Scan for the cell matching the given text and deliver its [x, y] coordinate at center. 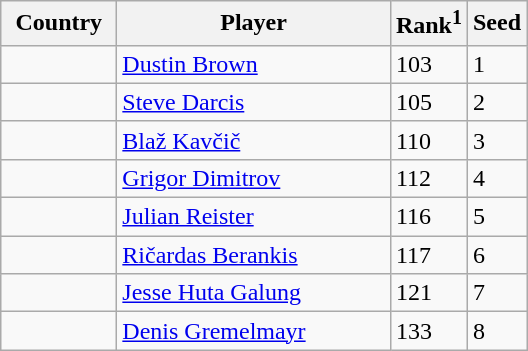
8 [496, 331]
5 [496, 217]
Julian Reister [254, 217]
6 [496, 255]
Ričardas Berankis [254, 255]
121 [428, 293]
133 [428, 331]
2 [496, 102]
Country [59, 24]
105 [428, 102]
Seed [496, 24]
Rank1 [428, 24]
7 [496, 293]
112 [428, 178]
110 [428, 140]
116 [428, 217]
Denis Gremelmayr [254, 331]
117 [428, 255]
Dustin Brown [254, 64]
Player [254, 24]
Grigor Dimitrov [254, 178]
1 [496, 64]
4 [496, 178]
103 [428, 64]
3 [496, 140]
Steve Darcis [254, 102]
Jesse Huta Galung [254, 293]
Blaž Kavčič [254, 140]
